Return (x, y) of the center of cell containing provided text 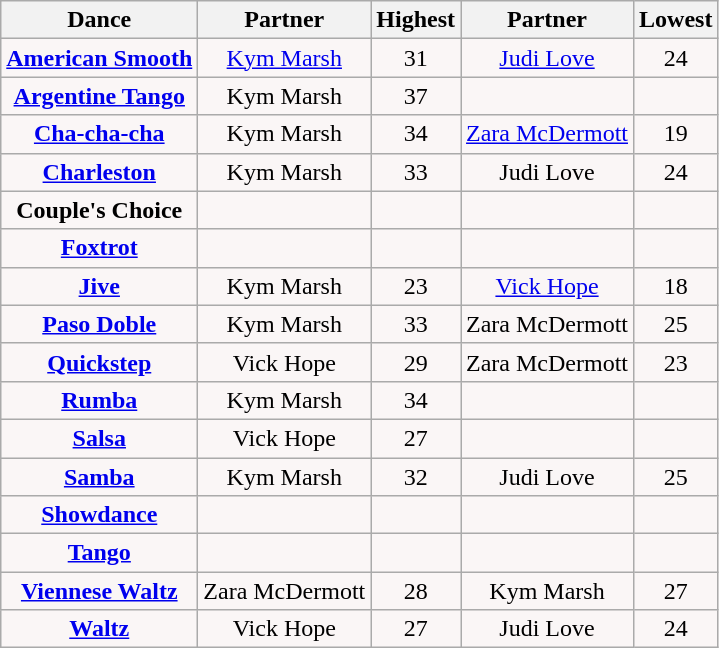
Foxtrot (100, 248)
Couple's Choice (100, 210)
Quickstep (100, 362)
37 (416, 96)
Waltz (100, 629)
American Smooth (100, 58)
Tango (100, 553)
Rumba (100, 400)
Cha-cha-cha (100, 134)
Jive (100, 286)
31 (416, 58)
Charleston (100, 172)
Highest (416, 20)
Samba (100, 477)
18 (676, 286)
29 (416, 362)
Viennese Waltz (100, 591)
Salsa (100, 438)
Lowest (676, 20)
Paso Doble (100, 324)
Dance (100, 20)
32 (416, 477)
28 (416, 591)
Argentine Tango (100, 96)
19 (676, 134)
Showdance (100, 515)
